For the text-containing cell, return its midpoint in (X, Y) coordinate format. 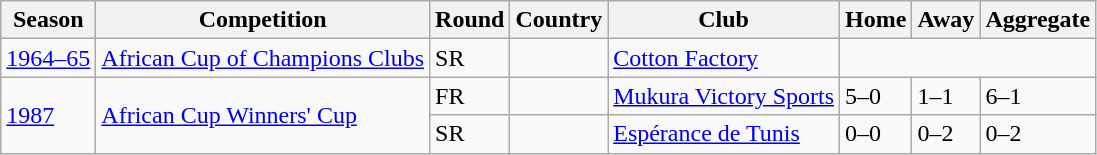
FR (470, 96)
1964–65 (48, 58)
Club (724, 20)
Competition (263, 20)
5–0 (876, 96)
African Cup of Champions Clubs (263, 58)
Season (48, 20)
1987 (48, 115)
Away (946, 20)
6–1 (1038, 96)
1–1 (946, 96)
Mukura Victory Sports (724, 96)
Espérance de Tunis (724, 134)
Home (876, 20)
Round (470, 20)
0–0 (876, 134)
African Cup Winners' Cup (263, 115)
Aggregate (1038, 20)
Cotton Factory (724, 58)
Country (559, 20)
